Return [x, y] of the center of cell containing provided text 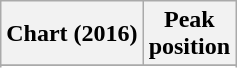
Chart (2016) [72, 34]
Peak position [189, 34]
